Scan for the cell matching the given text and deliver its (x, y) coordinate at center. 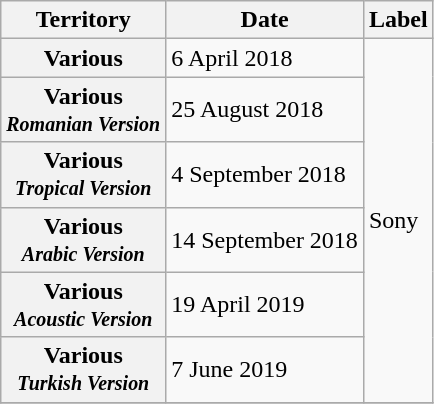
19 April 2019 (265, 304)
VariousArabic Version (84, 240)
Various (84, 58)
Sony (398, 220)
Territory (84, 20)
Date (265, 20)
VariousTurkish Version (84, 370)
Label (398, 20)
VariousAcoustic Version (84, 304)
6 April 2018 (265, 58)
VariousTropical Version (84, 174)
7 June 2019 (265, 370)
14 September 2018 (265, 240)
4 September 2018 (265, 174)
VariousRomanian Version (84, 110)
25 August 2018 (265, 110)
